Extract the (x, y) coordinate from the center of the cell holding the provided text.  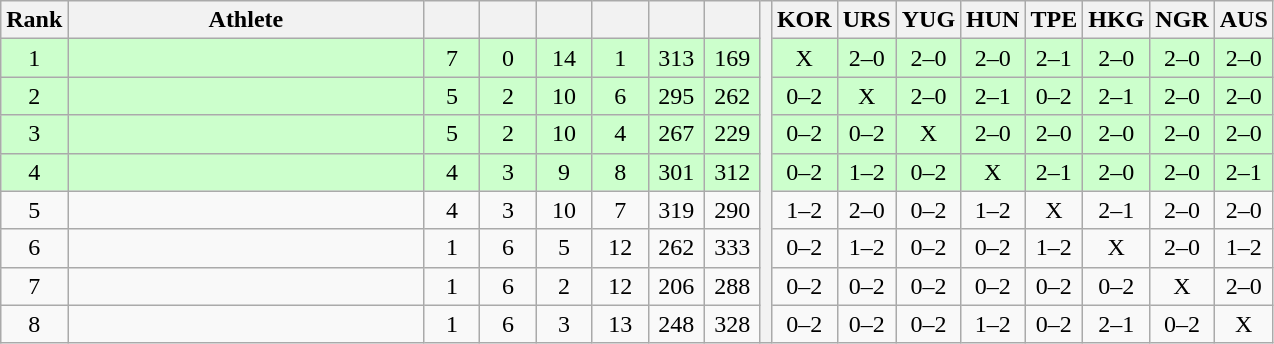
URS (866, 20)
169 (732, 58)
KOR (804, 20)
Athlete (246, 20)
301 (676, 172)
319 (676, 210)
312 (732, 172)
Rank (34, 20)
0 (508, 58)
288 (732, 286)
267 (676, 134)
YUG (928, 20)
9 (564, 172)
13 (620, 324)
295 (676, 96)
TPE (1054, 20)
333 (732, 248)
AUS (1244, 20)
14 (564, 58)
HKG (1116, 20)
NGR (1182, 20)
290 (732, 210)
328 (732, 324)
229 (732, 134)
248 (676, 324)
HUN (993, 20)
206 (676, 286)
313 (676, 58)
